Output the (x, y) coordinate of the center of the cell containing the given text.  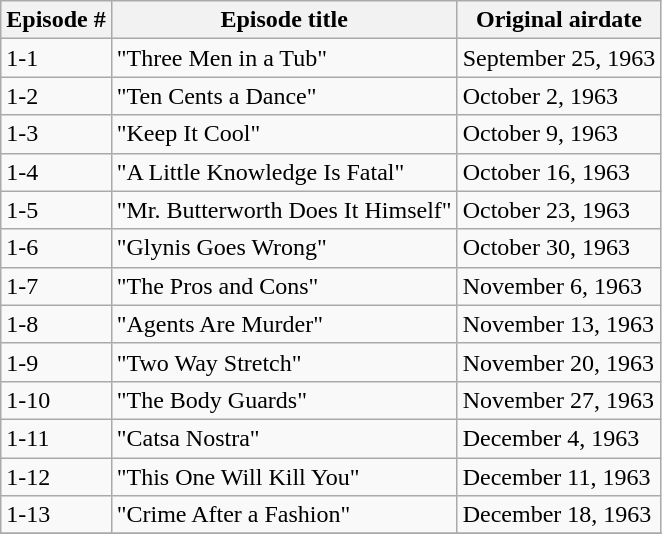
1-12 (56, 477)
1-13 (56, 515)
"Mr. Butterworth Does It Himself" (284, 210)
"Keep It Cool" (284, 134)
"Two Way Stretch" (284, 362)
"Ten Cents a Dance" (284, 96)
Episode title (284, 20)
1-5 (56, 210)
1-1 (56, 58)
"Three Men in a Tub" (284, 58)
"Glynis Goes Wrong" (284, 248)
Episode # (56, 20)
December 4, 1963 (559, 438)
"The Pros and Cons" (284, 286)
1-6 (56, 248)
1-8 (56, 324)
December 18, 1963 (559, 515)
1-9 (56, 362)
October 9, 1963 (559, 134)
"This One Will Kill You" (284, 477)
1-10 (56, 400)
November 20, 1963 (559, 362)
"The Body Guards" (284, 400)
October 16, 1963 (559, 172)
December 11, 1963 (559, 477)
October 30, 1963 (559, 248)
1-2 (56, 96)
1-11 (56, 438)
November 6, 1963 (559, 286)
1-4 (56, 172)
"Agents Are Murder" (284, 324)
November 13, 1963 (559, 324)
Original airdate (559, 20)
1-7 (56, 286)
September 25, 1963 (559, 58)
November 27, 1963 (559, 400)
October 2, 1963 (559, 96)
"A Little Knowledge Is Fatal" (284, 172)
"Crime After a Fashion" (284, 515)
"Catsa Nostra" (284, 438)
1-3 (56, 134)
October 23, 1963 (559, 210)
